From the cell containing the given text, extract its center point as [x, y] coordinate. 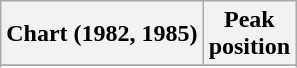
Chart (1982, 1985) [102, 34]
Peakposition [249, 34]
